Capture the cell that displays the provided text and extract its [x, y] central coordinate. 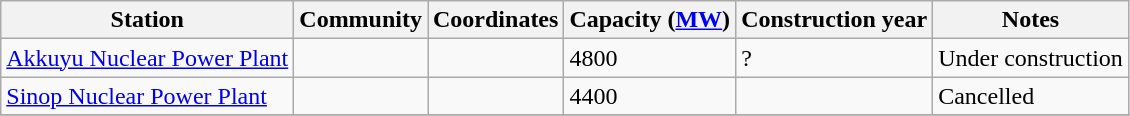
Station [148, 20]
Sinop Nuclear Power Plant [148, 96]
Cancelled [1031, 96]
Community [361, 20]
Construction year [834, 20]
4800 [650, 58]
Coordinates [496, 20]
Under construction [1031, 58]
Akkuyu Nuclear Power Plant [148, 58]
4400 [650, 96]
Capacity (MW) [650, 20]
? [834, 58]
Notes [1031, 20]
